Capture the cell that displays the provided text and extract its (x, y) central coordinate. 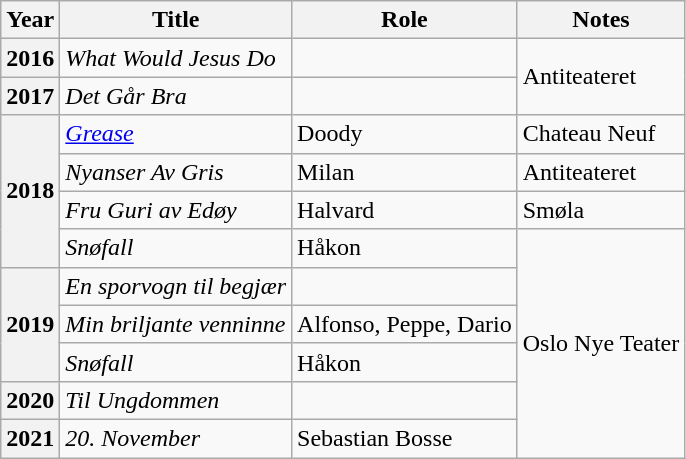
2019 (30, 324)
Chateau Neuf (601, 134)
What Would Jesus Do (176, 58)
Sebastian Bosse (405, 438)
Title (176, 20)
2016 (30, 58)
Year (30, 20)
Det Går Bra (176, 96)
Fru Guri av Edøy (176, 210)
2020 (30, 400)
Til Ungdommen (176, 400)
Min briljante venninne (176, 324)
20. November (176, 438)
2021 (30, 438)
Alfonso, Peppe, Dario (405, 324)
Grease (176, 134)
En sporvogn til begjær (176, 286)
Halvard (405, 210)
Milan (405, 172)
2018 (30, 191)
Role (405, 20)
Smøla (601, 210)
2017 (30, 96)
Nyanser Av Gris (176, 172)
Doody (405, 134)
Notes (601, 20)
Oslo Nye Teater (601, 343)
